From the cell containing the given text, extract its center point as (x, y) coordinate. 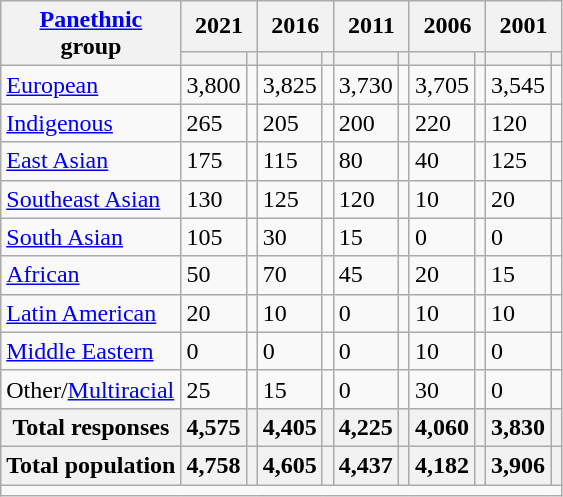
Other/Multiracial (91, 389)
3,705 (442, 85)
220 (442, 123)
265 (214, 123)
2001 (524, 26)
Indigenous (91, 123)
2021 (219, 26)
3,545 (518, 85)
205 (290, 123)
175 (214, 161)
3,906 (518, 465)
200 (366, 123)
45 (366, 275)
2006 (447, 26)
80 (366, 161)
Southeast Asian (91, 199)
105 (214, 237)
4,575 (214, 427)
East Asian (91, 161)
50 (214, 275)
4,405 (290, 427)
2011 (371, 26)
Panethnicgroup (91, 34)
African (91, 275)
4,758 (214, 465)
115 (290, 161)
European (91, 85)
130 (214, 199)
4,225 (366, 427)
3,800 (214, 85)
3,830 (518, 427)
25 (214, 389)
3,825 (290, 85)
4,060 (442, 427)
4,437 (366, 465)
Latin American (91, 313)
40 (442, 161)
2016 (295, 26)
70 (290, 275)
4,182 (442, 465)
Middle Eastern (91, 351)
3,730 (366, 85)
Total responses (91, 427)
4,605 (290, 465)
Total population (91, 465)
South Asian (91, 237)
